Find where the given text appears and provide that cell's center as (X, Y) coordinate. 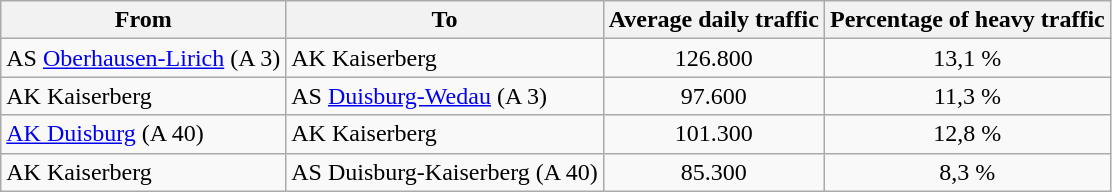
AS Oberhausen-Lirich (A 3) (144, 58)
126.800 (714, 58)
Percentage of heavy traffic (967, 20)
AS Duisburg-Wedau (A 3) (444, 96)
11,3 % (967, 96)
Average daily traffic (714, 20)
To (444, 20)
AK Duisburg (A 40) (144, 134)
13,1 % (967, 58)
8,3 % (967, 172)
From (144, 20)
12,8 % (967, 134)
AS Duisburg-Kaiserberg (A 40) (444, 172)
85.300 (714, 172)
97.600 (714, 96)
101.300 (714, 134)
